Pinpoint the cell where the given text exists, returning its (X, Y) midpoint coordinate. 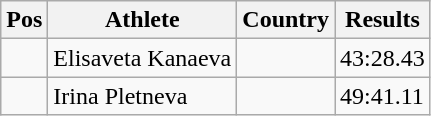
Athlete (142, 20)
Pos (24, 20)
Country (286, 20)
43:28.43 (383, 58)
Irina Pletneva (142, 96)
Results (383, 20)
49:41.11 (383, 96)
Elisaveta Kanaeva (142, 58)
